Detect which cell encompasses the target text, then output its (X, Y) center coordinate. 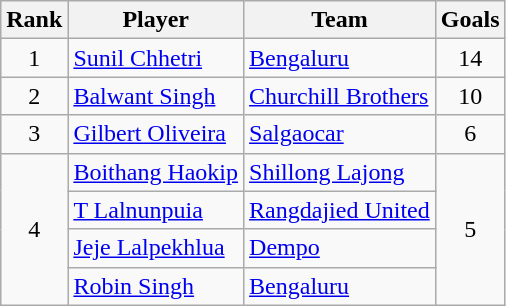
3 (34, 134)
10 (470, 96)
2 (34, 96)
Shillong Lajong (340, 172)
T Lalnunpuia (156, 210)
Player (156, 20)
14 (470, 58)
Balwant Singh (156, 96)
Dempo (340, 248)
Rank (34, 20)
Salgaocar (340, 134)
Robin Singh (156, 286)
Boithang Haokip (156, 172)
4 (34, 229)
Sunil Chhetri (156, 58)
6 (470, 134)
Jeje Lalpekhlua (156, 248)
1 (34, 58)
Churchill Brothers (340, 96)
5 (470, 229)
Team (340, 20)
Rangdajied United (340, 210)
Gilbert Oliveira (156, 134)
Goals (470, 20)
